Pinpoint the cell where the given text exists, returning its (X, Y) midpoint coordinate. 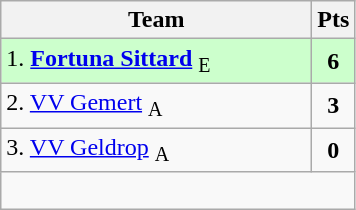
Team (156, 20)
1. Fortuna Sittard E (156, 61)
3 (334, 105)
3. VV Geldrop A (156, 150)
0 (334, 150)
2. VV Gemert A (156, 105)
6 (334, 61)
Pts (334, 20)
